Pinpoint the cell where the given text exists, returning its [X, Y] midpoint coordinate. 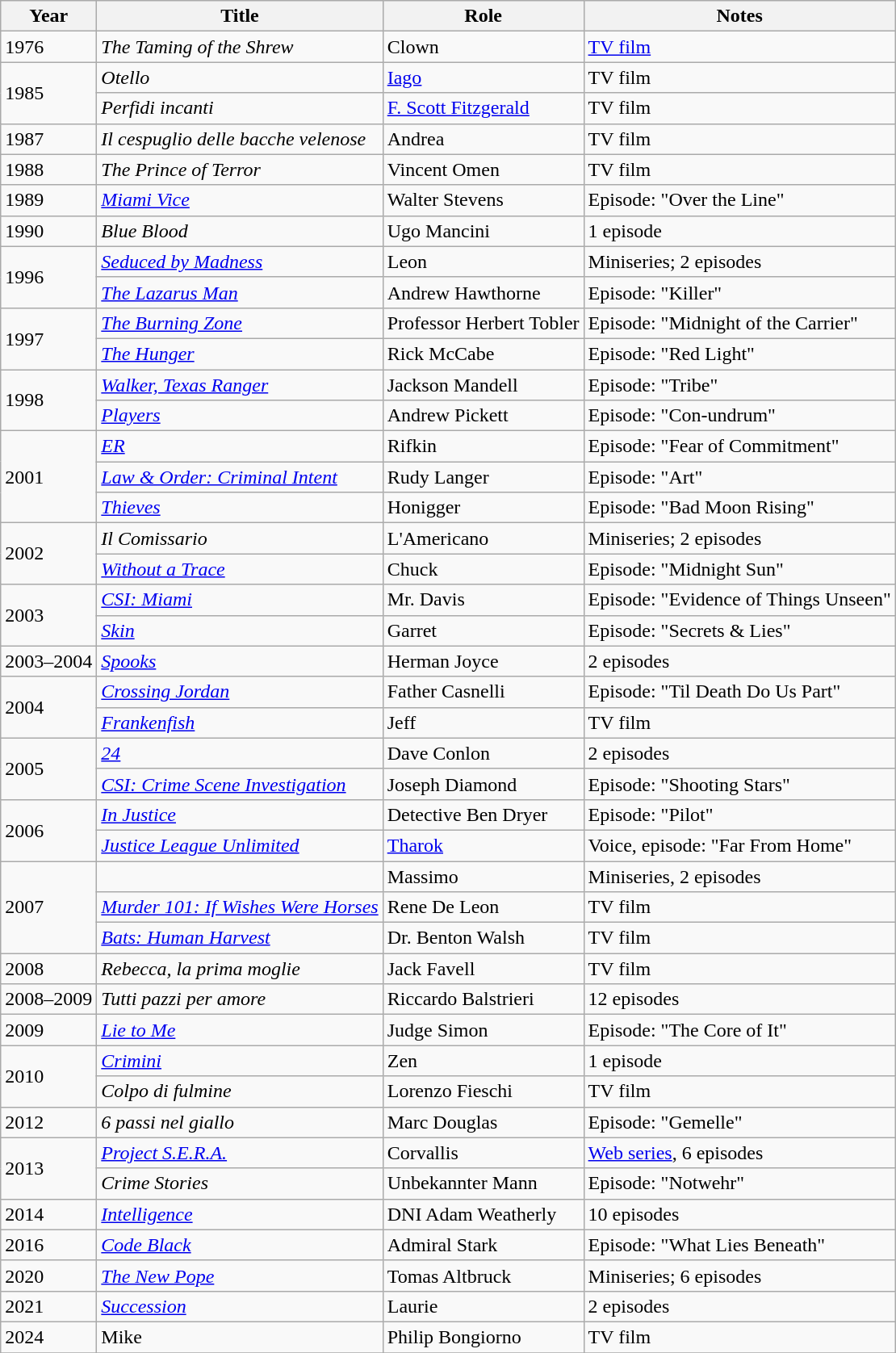
Voice, episode: "Far From Home" [739, 845]
2003–2004 [48, 661]
Lie to Me [240, 1030]
Mike [240, 1337]
2021 [48, 1306]
Episode: "Con-undrum" [739, 416]
1998 [48, 400]
Unbekannter Mann [483, 1183]
CSI: Crime Scene Investigation [240, 784]
Tutti pazzi per amore [240, 999]
Episode: "Over the Line" [739, 200]
Intelligence [240, 1214]
Honigger [483, 508]
Episode: "Evidence of Things Unseen" [739, 600]
Players [240, 416]
The Lazarus Man [240, 292]
In Justice [240, 815]
L'Americano [483, 538]
Episode: "Midnight of the Carrier" [739, 323]
Il Comissario [240, 538]
Herman Joyce [483, 661]
Crime Stories [240, 1183]
2001 [48, 477]
Jackson Mandell [483, 385]
2014 [48, 1214]
6 passi nel giallo [240, 1122]
Episode: "Art" [739, 477]
Mr. Davis [483, 600]
Miniseries, 2 episodes [739, 876]
Iago [483, 77]
1990 [48, 231]
Notes [739, 16]
Episode: "Secrets & Lies" [739, 630]
Web series, 6 episodes [739, 1153]
Joseph Diamond [483, 784]
Rifkin [483, 446]
2002 [48, 554]
Vincent Omen [483, 170]
1989 [48, 200]
Jeff [483, 723]
Otello [240, 77]
Andrea [483, 139]
2004 [48, 707]
Rene De Leon [483, 907]
Leon [483, 262]
Episode: "Midnight Sun" [739, 569]
Episode: "Fear of Commitment" [739, 446]
Episode: "Red Light" [739, 354]
Massimo [483, 876]
2016 [48, 1245]
2013 [48, 1168]
Colpo di fulmine [240, 1091]
Episode: "Tribe" [739, 385]
Ugo Mancini [483, 231]
DNI Adam Weatherly [483, 1214]
Marc Douglas [483, 1122]
Walker, Texas Ranger [240, 385]
2012 [48, 1122]
Riccardo Balstrieri [483, 999]
Frankenfish [240, 723]
Episode: "The Core of It" [739, 1030]
Dave Conlon [483, 753]
Judge Simon [483, 1030]
Tharok [483, 845]
Andrew Pickett [483, 416]
Skin [240, 630]
Year [48, 16]
The Prince of Terror [240, 170]
1996 [48, 277]
2010 [48, 1076]
Spooks [240, 661]
Code Black [240, 1245]
Project S.E.R.A. [240, 1153]
Justice League Unlimited [240, 845]
10 episodes [739, 1214]
Succession [240, 1306]
Without a Trace [240, 569]
1976 [48, 47]
2006 [48, 830]
Crimini [240, 1061]
2024 [48, 1337]
Episode: "Pilot" [739, 815]
Clown [483, 47]
1988 [48, 170]
2005 [48, 769]
Detective Ben Dryer [483, 815]
Zen [483, 1061]
Rick McCabe [483, 354]
Admiral Stark [483, 1245]
1997 [48, 338]
Andrew Hawthorne [483, 292]
Blue Blood [240, 231]
2003 [48, 615]
The Taming of the Shrew [240, 47]
Il cespuglio delle bacche velenose [240, 139]
Episode: "Gemelle" [739, 1122]
2008 [48, 969]
Corvallis [483, 1153]
Episode: "Bad Moon Rising" [739, 508]
Thieves [240, 508]
Episode: "Til Death Do Us Part" [739, 692]
2008–2009 [48, 999]
12 episodes [739, 999]
1985 [48, 93]
Dr. Benton Walsh [483, 938]
Jack Favell [483, 969]
Laurie [483, 1306]
The Hunger [240, 354]
Seduced by Madness [240, 262]
CSI: Miami [240, 600]
The New Pope [240, 1276]
Rudy Langer [483, 477]
Chuck [483, 569]
Crossing Jordan [240, 692]
Rebecca, la prima moglie [240, 969]
F. Scott Fitzgerald [483, 108]
Garret [483, 630]
2020 [48, 1276]
Father Casnelli [483, 692]
Title [240, 16]
ER [240, 446]
24 [240, 753]
Walter Stevens [483, 200]
Professor Herbert Tobler [483, 323]
Role [483, 16]
Miniseries; 6 episodes [739, 1276]
Episode: "What Lies Beneath" [739, 1245]
Bats: Human Harvest [240, 938]
1987 [48, 139]
Episode: "Killer" [739, 292]
The Burning Zone [240, 323]
Episode: "Notwehr" [739, 1183]
2009 [48, 1030]
Philip Bongiorno [483, 1337]
Episode: "Shooting Stars" [739, 784]
Murder 101: If Wishes Were Horses [240, 907]
Perfidi incanti [240, 108]
Tomas Altbruck [483, 1276]
Law & Order: Criminal Intent [240, 477]
Miami Vice [240, 200]
Lorenzo Fieschi [483, 1091]
2007 [48, 907]
